Return [x, y] of the center of cell containing provided text 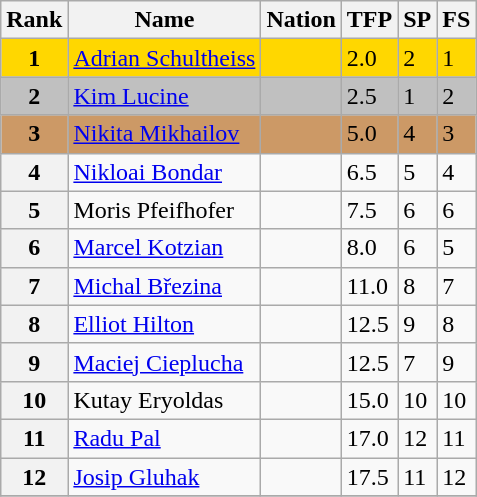
FS [456, 20]
Rank [34, 20]
TFP [369, 20]
Name [164, 20]
Nikloai Bondar [164, 172]
Marcel Kotzian [164, 248]
Radu Pal [164, 438]
Elliot Hilton [164, 324]
Josip Gluhak [164, 477]
17.5 [369, 477]
SP [418, 20]
2.0 [369, 58]
Nikita Mikhailov [164, 134]
5.0 [369, 134]
Adrian Schultheiss [164, 58]
8.0 [369, 248]
7.5 [369, 210]
6.5 [369, 172]
Kim Lucine [164, 96]
15.0 [369, 400]
Moris Pfeifhofer [164, 210]
Michal Březina [164, 286]
Kutay Eryoldas [164, 400]
17.0 [369, 438]
Maciej Cieplucha [164, 362]
Nation [301, 20]
11.0 [369, 286]
2.5 [369, 96]
